Determine the (x, y) coordinate at the center of the cell enclosing the given text.  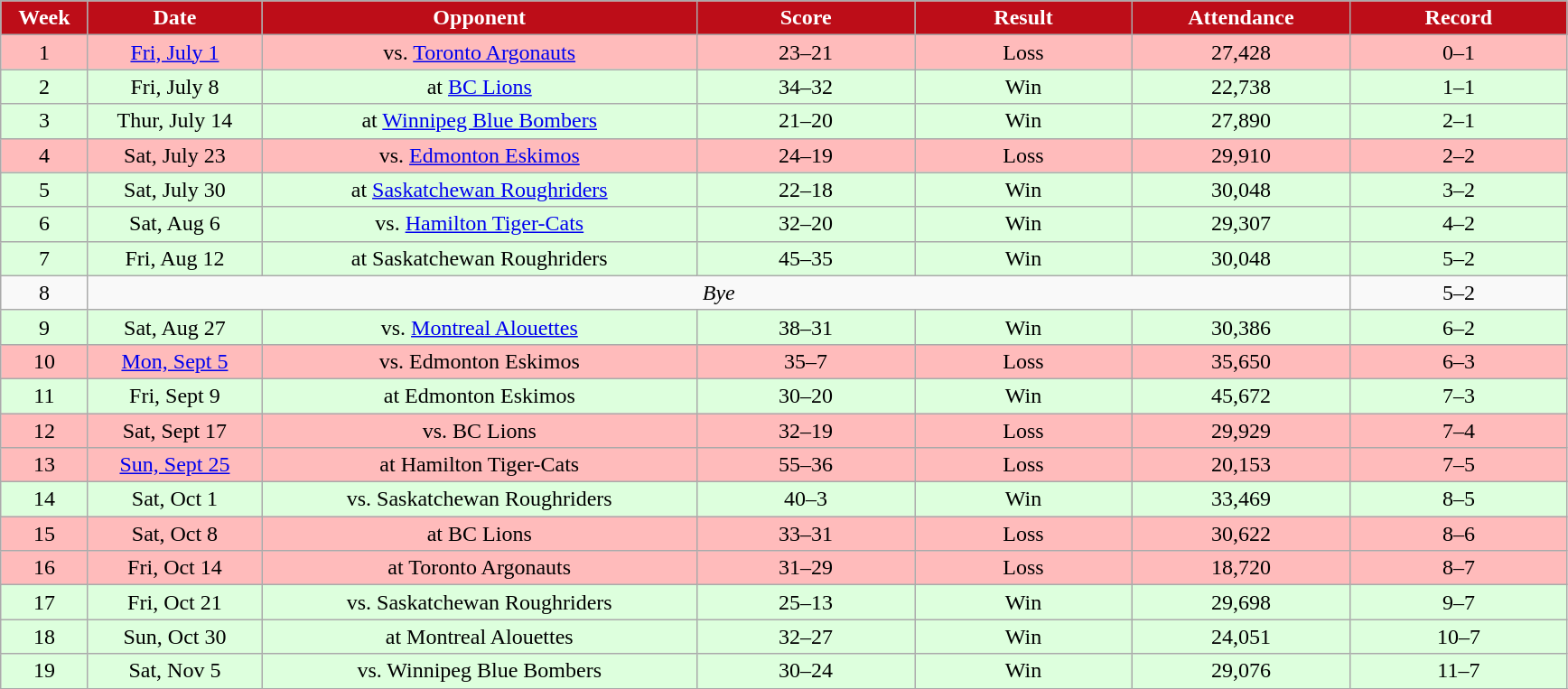
vs. Hamilton Tiger-Cats (480, 224)
Sun, Oct 30 (175, 637)
22,738 (1241, 87)
29,698 (1241, 602)
10 (44, 361)
Fri, Oct 14 (175, 568)
45–35 (806, 258)
Thur, July 14 (175, 121)
Sat, Aug 27 (175, 327)
11–7 (1458, 671)
vs. BC Lions (480, 431)
18,720 (1241, 568)
29,307 (1241, 224)
35,650 (1241, 361)
24–19 (806, 155)
vs. Toronto Argonauts (480, 52)
33–31 (806, 534)
7–3 (1458, 396)
21–20 (806, 121)
35–7 (806, 361)
at Hamilton Tiger-Cats (480, 465)
Fri, Sept 9 (175, 396)
Mon, Sept 5 (175, 361)
2–1 (1458, 121)
9–7 (1458, 602)
6–2 (1458, 327)
3 (44, 121)
40–3 (806, 499)
6–3 (1458, 361)
3–2 (1458, 190)
Fri, Aug 12 (175, 258)
13 (44, 465)
Date (175, 18)
Record (1458, 18)
55–36 (806, 465)
32–19 (806, 431)
34–32 (806, 87)
19 (44, 671)
33,469 (1241, 499)
9 (44, 327)
2–2 (1458, 155)
45,672 (1241, 396)
Attendance (1241, 18)
4–2 (1458, 224)
32–27 (806, 637)
Bye (719, 293)
30,386 (1241, 327)
8–5 (1458, 499)
18 (44, 637)
7–4 (1458, 431)
15 (44, 534)
16 (44, 568)
Sat, Aug 6 (175, 224)
11 (44, 396)
at Edmonton Eskimos (480, 396)
vs. Winnipeg Blue Bombers (480, 671)
32–20 (806, 224)
25–13 (806, 602)
vs. Montreal Alouettes (480, 327)
Fri, Oct 21 (175, 602)
8–7 (1458, 568)
24,051 (1241, 637)
Fri, July 1 (175, 52)
at Montreal Alouettes (480, 637)
Week (44, 18)
8–6 (1458, 534)
29,910 (1241, 155)
Sat, July 30 (175, 190)
Sat, Oct 8 (175, 534)
12 (44, 431)
6 (44, 224)
20,153 (1241, 465)
Fri, July 8 (175, 87)
38–31 (806, 327)
29,929 (1241, 431)
30–24 (806, 671)
8 (44, 293)
Sat, Nov 5 (175, 671)
Sat, Sept 17 (175, 431)
Opponent (480, 18)
29,076 (1241, 671)
27,890 (1241, 121)
30–20 (806, 396)
Sat, July 23 (175, 155)
7 (44, 258)
17 (44, 602)
Score (806, 18)
10–7 (1458, 637)
Sat, Oct 1 (175, 499)
Sun, Sept 25 (175, 465)
4 (44, 155)
30,622 (1241, 534)
Result (1024, 18)
0–1 (1458, 52)
2 (44, 87)
1 (44, 52)
at Toronto Argonauts (480, 568)
at Winnipeg Blue Bombers (480, 121)
23–21 (806, 52)
31–29 (806, 568)
14 (44, 499)
7–5 (1458, 465)
1–1 (1458, 87)
5 (44, 190)
22–18 (806, 190)
27,428 (1241, 52)
